Find where the given text appears and provide that cell's center as (x, y) coordinate. 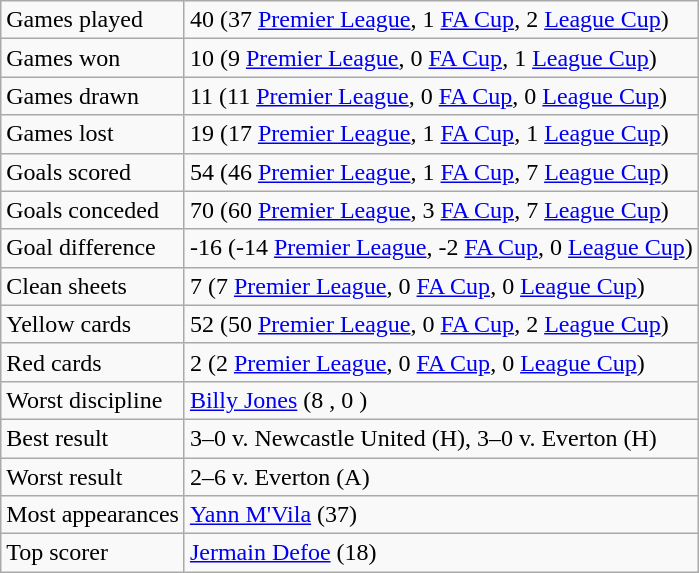
Games drawn (93, 96)
Games played (93, 20)
11 (11 Premier League, 0 FA Cup, 0 League Cup) (441, 96)
7 (7 Premier League, 0 FA Cup, 0 League Cup) (441, 286)
52 (50 Premier League, 0 FA Cup, 2 League Cup) (441, 324)
Goals conceded (93, 210)
40 (37 Premier League, 1 FA Cup, 2 League Cup) (441, 20)
Red cards (93, 362)
70 (60 Premier League, 3 FA Cup, 7 League Cup) (441, 210)
2 (2 Premier League, 0 FA Cup, 0 League Cup) (441, 362)
19 (17 Premier League, 1 FA Cup, 1 League Cup) (441, 134)
Goal difference (93, 248)
Billy Jones (8 , 0 ) (441, 400)
Jermain Defoe (18) (441, 553)
Games lost (93, 134)
Worst result (93, 477)
Games won (93, 58)
10 (9 Premier League, 0 FA Cup, 1 League Cup) (441, 58)
Yellow cards (93, 324)
3–0 v. Newcastle United (H), 3–0 v. Everton (H) (441, 438)
Clean sheets (93, 286)
Best result (93, 438)
Goals scored (93, 172)
Worst discipline (93, 400)
2–6 v. Everton (A) (441, 477)
Yann M'Vila (37) (441, 515)
54 (46 Premier League, 1 FA Cup, 7 League Cup) (441, 172)
Top scorer (93, 553)
-16 (-14 Premier League, -2 FA Cup, 0 League Cup) (441, 248)
Most appearances (93, 515)
